Extract the [x, y] coordinate from the center of the cell holding the provided text.  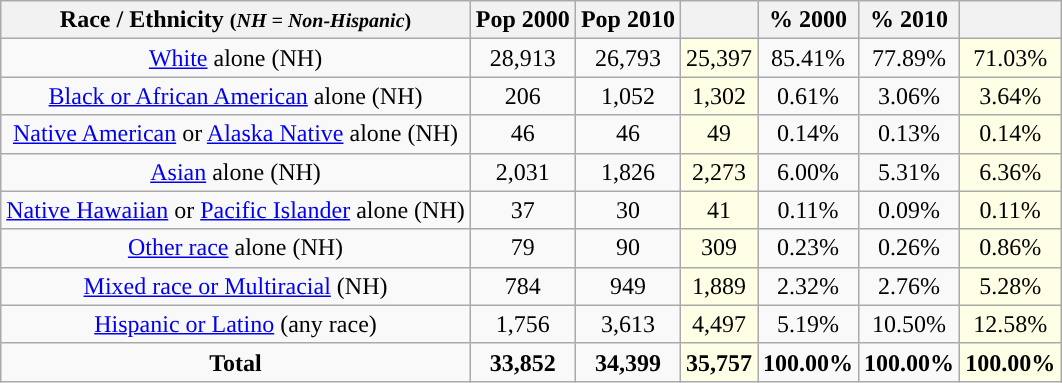
37 [522, 210]
1,052 [628, 96]
1,756 [522, 324]
Total [236, 362]
71.03% [1010, 58]
White alone (NH) [236, 58]
85.41% [808, 58]
Native American or Alaska Native alone (NH) [236, 134]
5.28% [1010, 286]
Black or African American alone (NH) [236, 96]
2,031 [522, 172]
1,302 [718, 96]
0.09% [910, 210]
5.19% [808, 324]
0.61% [808, 96]
0.86% [1010, 248]
2,273 [718, 172]
0.26% [910, 248]
49 [718, 134]
6.00% [808, 172]
0.23% [808, 248]
10.50% [910, 324]
1,889 [718, 286]
90 [628, 248]
% 2000 [808, 20]
28,913 [522, 58]
34,399 [628, 362]
Pop 2000 [522, 20]
206 [522, 96]
26,793 [628, 58]
Hispanic or Latino (any race) [236, 324]
41 [718, 210]
35,757 [718, 362]
5.31% [910, 172]
Mixed race or Multiracial (NH) [236, 286]
309 [718, 248]
Native Hawaiian or Pacific Islander alone (NH) [236, 210]
4,497 [718, 324]
3,613 [628, 324]
2.76% [910, 286]
30 [628, 210]
6.36% [1010, 172]
1,826 [628, 172]
0.13% [910, 134]
Asian alone (NH) [236, 172]
Pop 2010 [628, 20]
79 [522, 248]
% 2010 [910, 20]
3.06% [910, 96]
949 [628, 286]
2.32% [808, 286]
12.58% [1010, 324]
33,852 [522, 362]
77.89% [910, 58]
Other race alone (NH) [236, 248]
3.64% [1010, 96]
784 [522, 286]
Race / Ethnicity (NH = Non-Hispanic) [236, 20]
25,397 [718, 58]
